Return the [x, y] coordinate for the center point of the cell that contains the specified text.  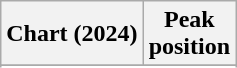
Peakposition [189, 34]
Chart (2024) [72, 34]
